Find where the given text appears and provide that cell's center as (X, Y) coordinate. 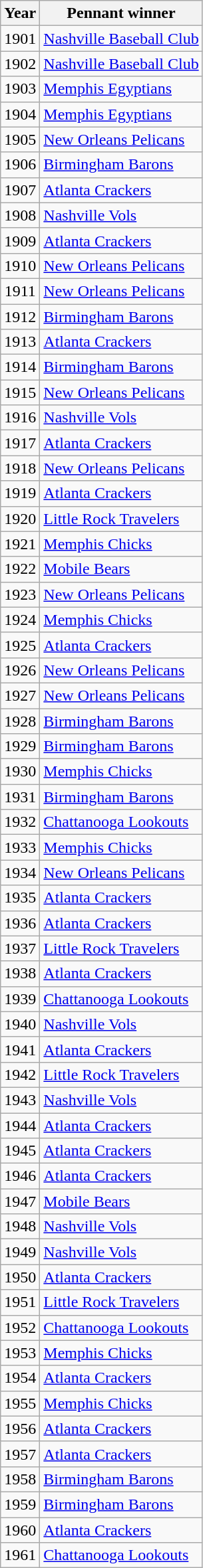
1948 (20, 1227)
1901 (20, 39)
1925 (20, 645)
1947 (20, 1201)
1954 (20, 1378)
1920 (20, 519)
1944 (20, 1126)
1926 (20, 670)
1938 (20, 974)
1902 (20, 64)
1908 (20, 215)
1918 (20, 468)
1930 (20, 772)
1955 (20, 1403)
1957 (20, 1454)
1949 (20, 1252)
1942 (20, 1075)
1932 (20, 822)
1916 (20, 418)
1956 (20, 1429)
1911 (20, 291)
1950 (20, 1277)
1960 (20, 1529)
1933 (20, 847)
Pennant winner (121, 13)
1907 (20, 190)
1931 (20, 797)
1924 (20, 620)
1923 (20, 594)
1959 (20, 1504)
1934 (20, 873)
1912 (20, 317)
1936 (20, 923)
1915 (20, 392)
1951 (20, 1302)
1914 (20, 367)
1943 (20, 1100)
1927 (20, 695)
1958 (20, 1479)
1913 (20, 342)
1903 (20, 89)
1941 (20, 1049)
1909 (20, 240)
1946 (20, 1176)
1929 (20, 746)
1961 (20, 1555)
Year (20, 13)
1939 (20, 999)
1937 (20, 948)
1952 (20, 1328)
1905 (20, 139)
1945 (20, 1151)
1940 (20, 1024)
1935 (20, 898)
1919 (20, 493)
1917 (20, 443)
1921 (20, 544)
1953 (20, 1353)
1922 (20, 569)
1904 (20, 114)
1910 (20, 266)
1928 (20, 721)
1906 (20, 165)
